Determine the [X, Y] coordinate at the center of the cell enclosing the given text.  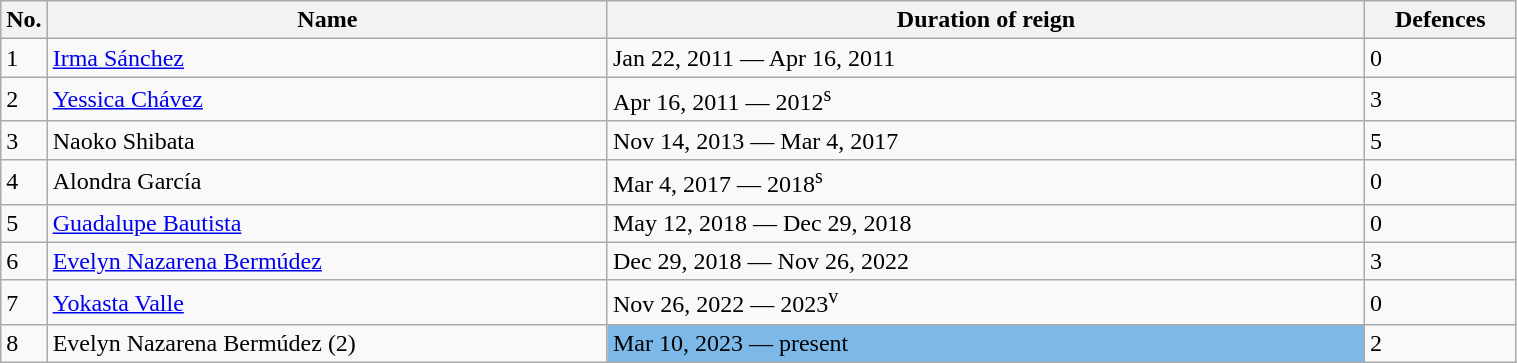
Yokasta Valle [327, 302]
Alondra García [327, 182]
Mar 10, 2023 — present [986, 344]
Nov 14, 2013 — Mar 4, 2017 [986, 140]
Nov 26, 2022 — 2023v [986, 302]
Defences [1441, 20]
4 [24, 182]
Evelyn Nazarena Bermúdez (2) [327, 344]
6 [24, 261]
Name [327, 20]
No. [24, 20]
Dec 29, 2018 — Nov 26, 2022 [986, 261]
May 12, 2018 — Dec 29, 2018 [986, 223]
Naoko Shibata [327, 140]
Mar 4, 2017 — 2018s [986, 182]
1 [24, 58]
Apr 16, 2011 — 2012s [986, 100]
Yessica Chávez [327, 100]
Irma Sánchez [327, 58]
Guadalupe Bautista [327, 223]
Duration of reign [986, 20]
Evelyn Nazarena Bermúdez [327, 261]
7 [24, 302]
8 [24, 344]
Jan 22, 2011 — Apr 16, 2011 [986, 58]
